Determine the [x, y] coordinate at the center of the cell enclosing the given text.  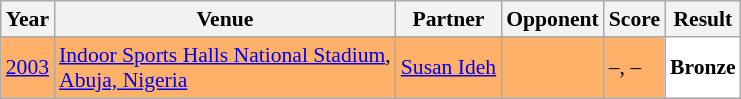
Venue [225, 19]
–, – [634, 68]
Score [634, 19]
Susan Ideh [448, 68]
Opponent [552, 19]
2003 [28, 68]
Partner [448, 19]
Bronze [703, 68]
Indoor Sports Halls National Stadium,Abuja, Nigeria [225, 68]
Result [703, 19]
Year [28, 19]
